Determine the [x, y] coordinate at the center of the cell enclosing the given text.  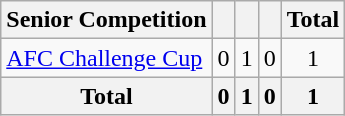
AFC Challenge Cup [106, 58]
Senior Competition [106, 20]
